Identify which cell holds the provided text, then report its (X, Y) central coordinate. 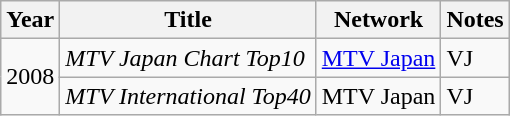
Title (188, 20)
MTV Japan Chart Top10 (188, 58)
2008 (30, 77)
Year (30, 20)
Notes (475, 20)
Network (378, 20)
MTV International Top40 (188, 96)
